Output the [x, y] coordinate of the center of the cell containing the given text.  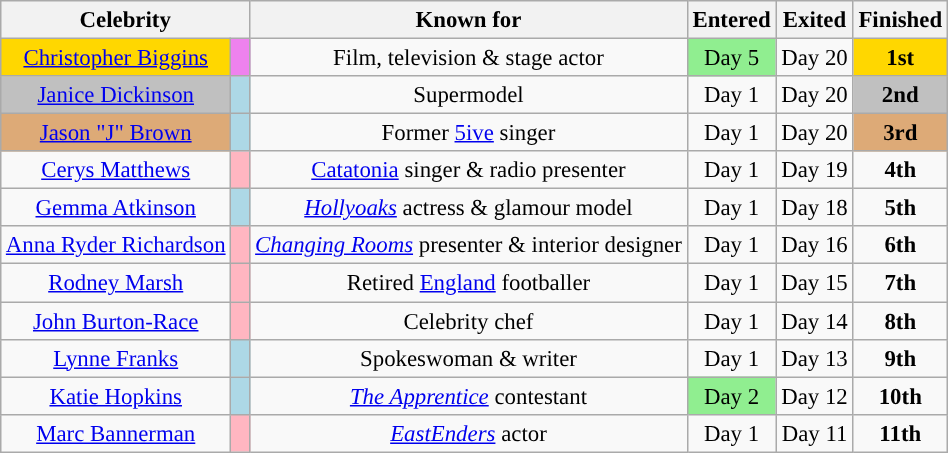
10th [900, 396]
5th [900, 208]
Celebrity [126, 20]
Hollyoaks actress & glamour model [468, 208]
Known for [468, 20]
Marc Bannerman [116, 433]
Day 16 [814, 245]
Day 13 [814, 358]
2nd [900, 95]
Jason "J" Brown [116, 133]
4th [900, 170]
Day 5 [732, 57]
Entered [732, 20]
Changing Rooms presenter & interior designer [468, 245]
Retired England footballer [468, 283]
9th [900, 358]
Film, television & stage actor [468, 57]
Catatonia singer & radio presenter [468, 170]
3rd [900, 133]
Gemma Atkinson [116, 208]
Finished [900, 20]
The Apprentice contestant [468, 396]
Janice Dickinson [116, 95]
Katie Hopkins [116, 396]
Day 18 [814, 208]
Exited [814, 20]
Celebrity chef [468, 321]
Day 11 [814, 433]
1st [900, 57]
Day 2 [732, 396]
Rodney Marsh [116, 283]
Cerys Matthews [116, 170]
Day 19 [814, 170]
Day 12 [814, 396]
Day 15 [814, 283]
Supermodel [468, 95]
7th [900, 283]
Spokeswoman & writer [468, 358]
John Burton-Race [116, 321]
EastEnders actor [468, 433]
Anna Ryder Richardson [116, 245]
Former 5ive singer [468, 133]
Lynne Franks [116, 358]
8th [900, 321]
11th [900, 433]
Day 14 [814, 321]
6th [900, 245]
Christopher Biggins [116, 57]
